Search for the cell housing the specified text and yield its (X, Y) center coordinate. 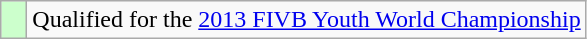
Qualified for the 2013 FIVB Youth World Championship (306, 20)
